Find where the given text appears and provide that cell's center as (X, Y) coordinate. 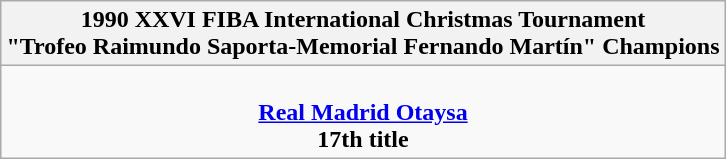
1990 XXVI FIBA International Christmas Tournament"Trofeo Raimundo Saporta-Memorial Fernando Martín" Champions (363, 34)
Real Madrid Otaysa17th title (363, 112)
